For the text-containing cell, return its midpoint in (X, Y) coordinate format. 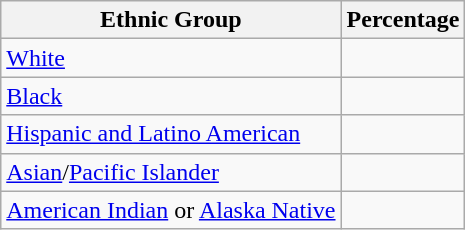
Percentage (403, 20)
American Indian or Alaska Native (171, 210)
Black (171, 96)
Ethnic Group (171, 20)
White (171, 58)
Hispanic and Latino American (171, 134)
Asian/Pacific Islander (171, 172)
